Determine the (x, y) coordinate at the center of the cell enclosing the given text.  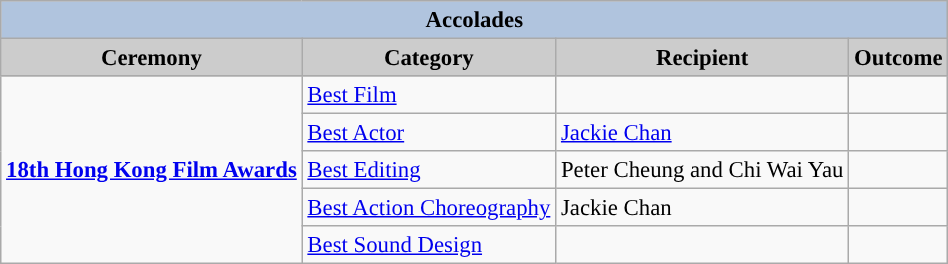
Best Action Choreography (429, 208)
Best Actor (429, 133)
Best Film (429, 95)
Recipient (702, 58)
Best Sound Design (429, 245)
Outcome (898, 58)
Best Editing (429, 170)
Peter Cheung and Chi Wai Yau (702, 170)
Ceremony (152, 58)
18th Hong Kong Film Awards (152, 170)
Accolades (474, 20)
Category (429, 58)
